Search for the cell housing the specified text and yield its (x, y) center coordinate. 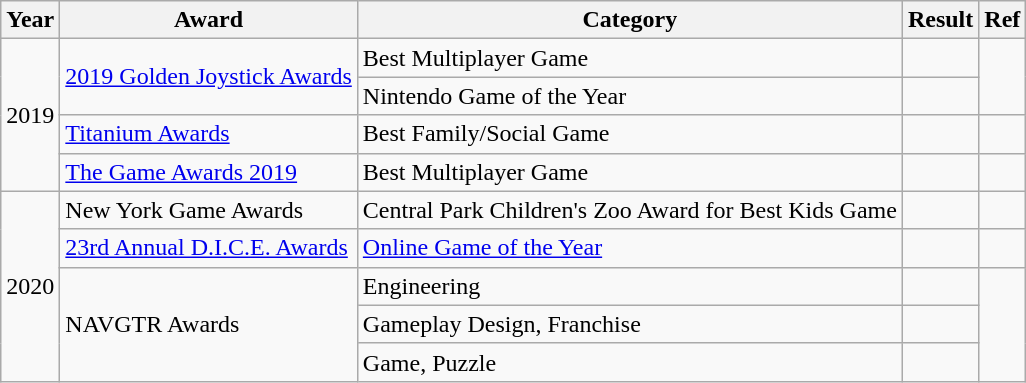
Game, Puzzle (630, 362)
Year (30, 20)
Online Game of the Year (630, 248)
Category (630, 20)
Engineering (630, 286)
Central Park Children's Zoo Award for Best Kids Game (630, 210)
New York Game Awards (209, 210)
Ref (1002, 20)
Titanium Awards (209, 134)
2020 (30, 286)
Result (940, 20)
Nintendo Game of the Year (630, 96)
2019 Golden Joystick Awards (209, 77)
Best Family/Social Game (630, 134)
NAVGTR Awards (209, 324)
2019 (30, 115)
The Game Awards 2019 (209, 172)
23rd Annual D.I.C.E. Awards (209, 248)
Gameplay Design, Franchise (630, 324)
Award (209, 20)
